Find where the given text appears and provide that cell's center as (x, y) coordinate. 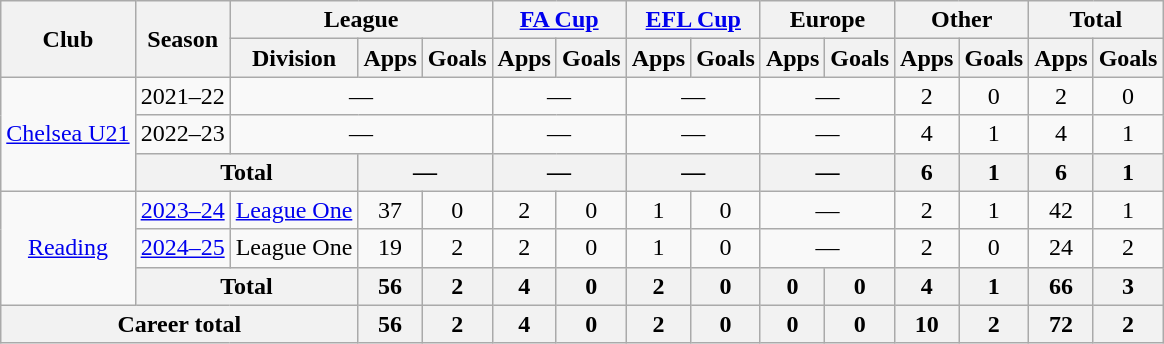
Chelsea U21 (68, 134)
2024–25 (182, 248)
42 (1061, 210)
19 (390, 248)
24 (1061, 248)
72 (1061, 324)
Division (294, 58)
Career total (180, 324)
EFL Cup (693, 20)
2022–23 (182, 134)
2023–24 (182, 210)
66 (1061, 286)
Europe (827, 20)
2021–22 (182, 96)
37 (390, 210)
Reading (68, 248)
Season (182, 39)
FA Cup (559, 20)
Other (962, 20)
Club (68, 39)
League (361, 20)
3 (1128, 286)
10 (927, 324)
